Return the (X, Y) coordinate for the center point of the cell that contains the specified text.  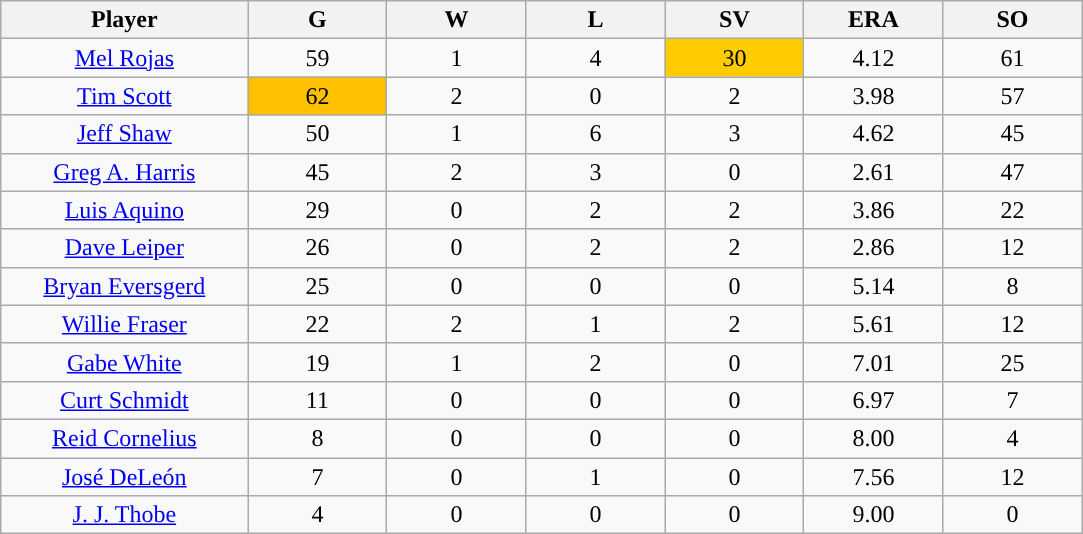
62 (318, 96)
8.00 (874, 438)
Luis Aquino (124, 210)
W (456, 20)
5.61 (874, 324)
Curt Schmidt (124, 400)
L (596, 20)
G (318, 20)
26 (318, 248)
9.00 (874, 515)
Reid Cornelius (124, 438)
61 (1012, 58)
11 (318, 400)
Greg A. Harris (124, 172)
2.86 (874, 248)
Willie Fraser (124, 324)
SO (1012, 20)
Dave Leiper (124, 248)
57 (1012, 96)
59 (318, 58)
Tim Scott (124, 96)
SV (734, 20)
6.97 (874, 400)
J. J. Thobe (124, 515)
19 (318, 362)
4.12 (874, 58)
Bryan Eversgerd (124, 286)
ERA (874, 20)
3.98 (874, 96)
3.86 (874, 210)
30 (734, 58)
50 (318, 134)
Mel Rojas (124, 58)
Player (124, 20)
José DeLeón (124, 477)
29 (318, 210)
47 (1012, 172)
Gabe White (124, 362)
Jeff Shaw (124, 134)
7.01 (874, 362)
7.56 (874, 477)
2.61 (874, 172)
5.14 (874, 286)
4.62 (874, 134)
6 (596, 134)
